Return the [X, Y] coordinate for the center point of the cell that contains the specified text.  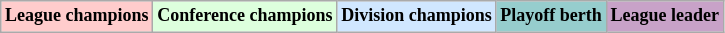
League leader [664, 16]
Playoff berth [551, 16]
Division champions [416, 16]
League champions [77, 16]
Conference champions [245, 16]
